Search for the cell housing the specified text and yield its [X, Y] center coordinate. 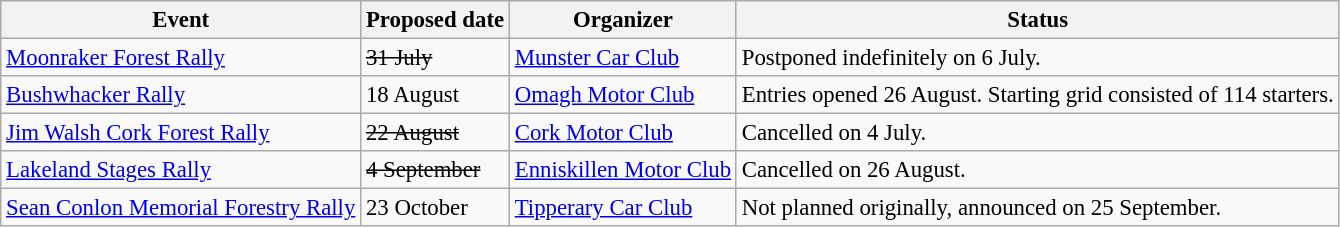
Proposed date [436, 20]
Sean Conlon Memorial Forestry Rally [181, 208]
Munster Car Club [622, 58]
Moonraker Forest Rally [181, 58]
Cork Motor Club [622, 133]
Jim Walsh Cork Forest Rally [181, 133]
Bushwhacker Rally [181, 95]
Postponed indefinitely on 6 July. [1038, 58]
Tipperary Car Club [622, 208]
Organizer [622, 20]
23 October [436, 208]
22 August [436, 133]
Cancelled on 4 July. [1038, 133]
Omagh Motor Club [622, 95]
Event [181, 20]
Enniskillen Motor Club [622, 170]
Cancelled on 26 August. [1038, 170]
Lakeland Stages Rally [181, 170]
4 September [436, 170]
31 July [436, 58]
Status [1038, 20]
18 August [436, 95]
Entries opened 26 August. Starting grid consisted of 114 starters. [1038, 95]
Not planned originally, announced on 25 September. [1038, 208]
